For the text-containing cell, return its midpoint in [x, y] coordinate format. 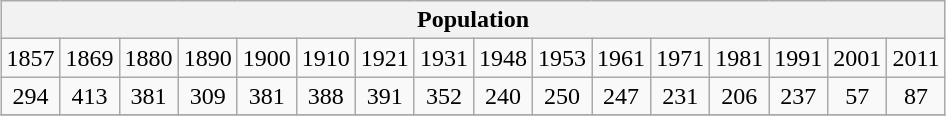
2001 [858, 58]
237 [798, 96]
1869 [90, 58]
352 [444, 96]
1880 [148, 58]
247 [622, 96]
1961 [622, 58]
1953 [562, 58]
391 [384, 96]
206 [740, 96]
1948 [502, 58]
1910 [326, 58]
309 [208, 96]
413 [90, 96]
1991 [798, 58]
1857 [30, 58]
1890 [208, 58]
240 [502, 96]
1900 [266, 58]
1931 [444, 58]
294 [30, 96]
1971 [680, 58]
388 [326, 96]
87 [916, 96]
1921 [384, 58]
Population [473, 20]
57 [858, 96]
2011 [916, 58]
1981 [740, 58]
231 [680, 96]
250 [562, 96]
